Find where the given text appears and provide that cell's center as (x, y) coordinate. 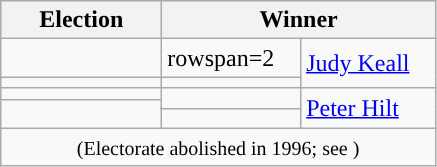
(Electorate abolished in 1996; see ) (218, 147)
Judy Keall (368, 64)
rowspan=2 (232, 58)
Election (82, 20)
Peter Hilt (368, 108)
Winner (299, 20)
